Find where the given text appears and provide that cell's center as [x, y] coordinate. 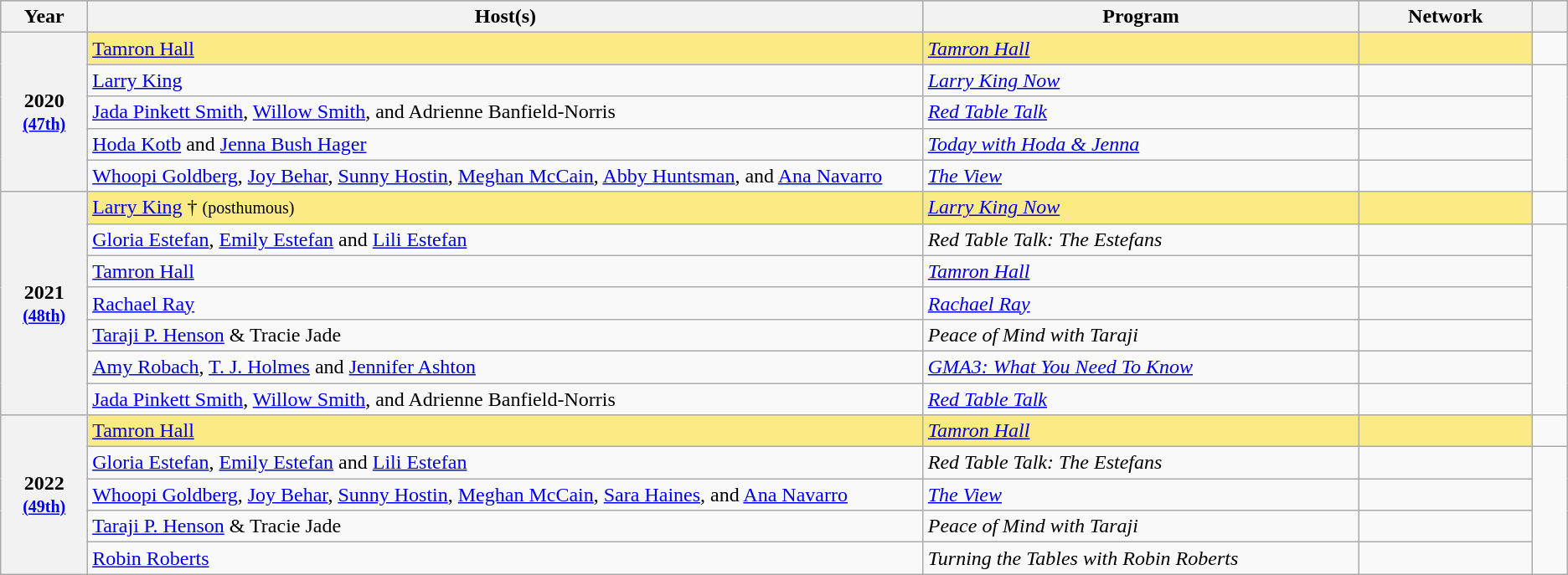
Robin Roberts [506, 558]
Host(s) [506, 17]
GMA3: What You Need To Know [1141, 367]
Network [1446, 17]
Larry King [506, 80]
Whoopi Goldberg, Joy Behar, Sunny Hostin, Meghan McCain, Abby Huntsman, and Ana Navarro [506, 176]
Program [1141, 17]
Whoopi Goldberg, Joy Behar, Sunny Hostin, Meghan McCain, Sara Haines, and Ana Navarro [506, 495]
Today with Hoda & Jenna [1141, 144]
2021 (48th) [44, 303]
Larry King † (posthumous) [506, 208]
Turning the Tables with Robin Roberts [1141, 558]
Year [44, 17]
Amy Robach, T. J. Holmes and Jennifer Ashton [506, 367]
2022(49th) [44, 495]
2020 (47th) [44, 112]
Hoda Kotb and Jenna Bush Hager [506, 144]
